Locate the cell with the specified text and output its [x, y] center coordinate. 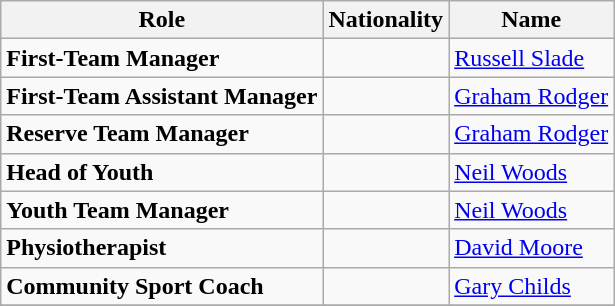
First-Team Assistant Manager [162, 96]
Gary Childs [532, 286]
Physiotherapist [162, 248]
Russell Slade [532, 58]
David Moore [532, 248]
Community Sport Coach [162, 286]
Nationality [386, 20]
First-Team Manager [162, 58]
Role [162, 20]
Head of Youth [162, 172]
Youth Team Manager [162, 210]
Name [532, 20]
Reserve Team Manager [162, 134]
